Return [X, Y] of the center of cell containing provided text 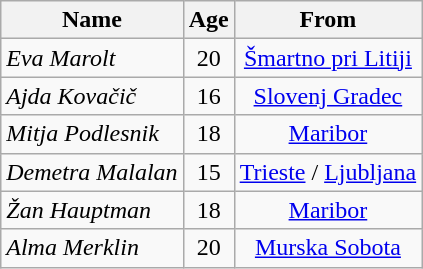
Šmartno pri Litiji [328, 58]
Name [92, 20]
Slovenj Gradec [328, 96]
16 [208, 96]
Demetra Malalan [92, 172]
15 [208, 172]
Eva Marolt [92, 58]
Ajda Kovačič [92, 96]
Trieste / Ljubljana [328, 172]
Žan Hauptman [92, 210]
From [328, 20]
Age [208, 20]
Mitja Podlesnik [92, 134]
Alma Merklin [92, 248]
Murska Sobota [328, 248]
